Find where the given text appears and provide that cell's center as (X, Y) coordinate. 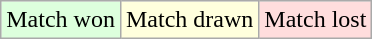
Match won (61, 20)
Match lost (316, 20)
Match drawn (189, 20)
